Identify which cell holds the provided text, then report its (X, Y) central coordinate. 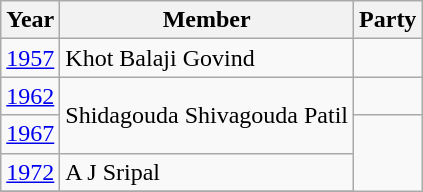
Year (30, 20)
1967 (30, 134)
1972 (30, 172)
Shidagouda Shivagouda Patil (207, 115)
1957 (30, 58)
1962 (30, 96)
Party (388, 20)
Khot Balaji Govind (207, 58)
A J Sripal (207, 172)
Member (207, 20)
